Provide the (x, y) coordinate of the cell's center where the given text is located.  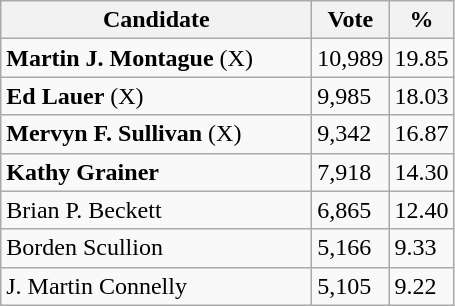
12.40 (422, 210)
6,865 (350, 210)
10,989 (350, 58)
J. Martin Connelly (156, 286)
5,105 (350, 286)
% (422, 20)
9,985 (350, 96)
14.30 (422, 172)
19.85 (422, 58)
5,166 (350, 248)
9.22 (422, 286)
9,342 (350, 134)
Martin J. Montague (X) (156, 58)
Borden Scullion (156, 248)
Ed Lauer (X) (156, 96)
Candidate (156, 20)
Brian P. Beckett (156, 210)
9.33 (422, 248)
16.87 (422, 134)
Mervyn F. Sullivan (X) (156, 134)
Kathy Grainer (156, 172)
18.03 (422, 96)
Vote (350, 20)
7,918 (350, 172)
